Identify which cell holds the provided text, then report its [x, y] central coordinate. 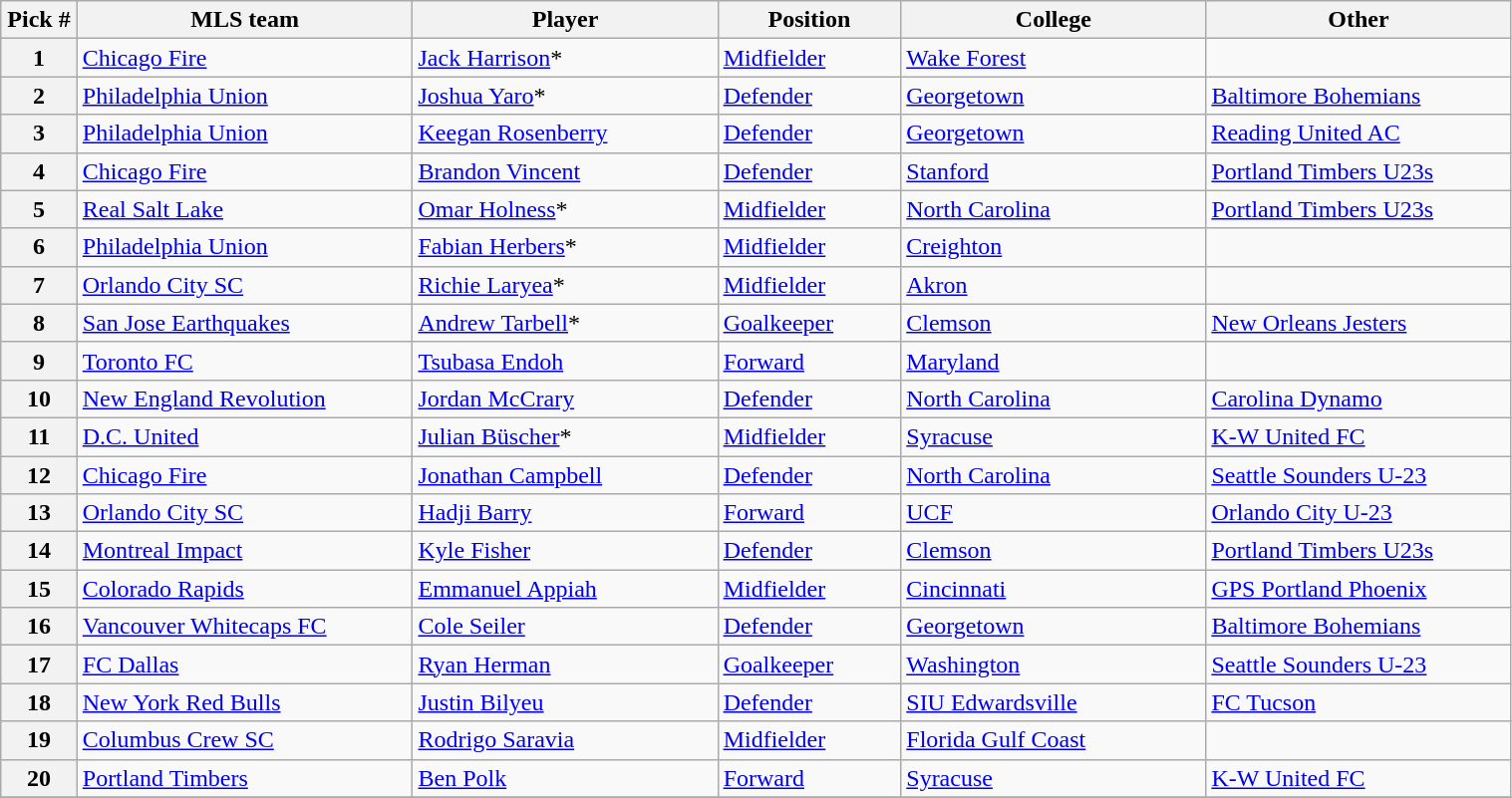
Jack Harrison* [565, 58]
6 [39, 247]
Keegan Rosenberry [565, 133]
13 [39, 513]
Julian Büscher* [565, 436]
Cincinnati [1054, 589]
Rodrigo Saravia [565, 740]
SIU Edwardsville [1054, 702]
New England Revolution [245, 399]
3 [39, 133]
Portland Timbers [245, 778]
Jonathan Campbell [565, 475]
Vancouver Whitecaps FC [245, 627]
Maryland [1054, 361]
18 [39, 702]
Montreal Impact [245, 551]
Orlando City U-23 [1359, 513]
Reading United AC [1359, 133]
College [1054, 20]
New Orleans Jesters [1359, 323]
D.C. United [245, 436]
Toronto FC [245, 361]
FC Tucson [1359, 702]
MLS team [245, 20]
GPS Portland Phoenix [1359, 589]
12 [39, 475]
Cole Seiler [565, 627]
Pick # [39, 20]
Carolina Dynamo [1359, 399]
17 [39, 665]
Akron [1054, 285]
Jordan McCrary [565, 399]
11 [39, 436]
Richie Laryea* [565, 285]
New York Red Bulls [245, 702]
Real Salt Lake [245, 209]
Kyle Fisher [565, 551]
Colorado Rapids [245, 589]
14 [39, 551]
Brandon Vincent [565, 171]
4 [39, 171]
Player [565, 20]
Wake Forest [1054, 58]
Tsubasa Endoh [565, 361]
10 [39, 399]
Stanford [1054, 171]
Florida Gulf Coast [1054, 740]
15 [39, 589]
Ben Polk [565, 778]
5 [39, 209]
Columbus Crew SC [245, 740]
9 [39, 361]
Joshua Yaro* [565, 96]
Ryan Herman [565, 665]
Position [809, 20]
Washington [1054, 665]
FC Dallas [245, 665]
Fabian Herbers* [565, 247]
Hadji Barry [565, 513]
Emmanuel Appiah [565, 589]
Andrew Tarbell* [565, 323]
1 [39, 58]
8 [39, 323]
2 [39, 96]
San Jose Earthquakes [245, 323]
7 [39, 285]
20 [39, 778]
Other [1359, 20]
UCF [1054, 513]
19 [39, 740]
Creighton [1054, 247]
16 [39, 627]
Omar Holness* [565, 209]
Justin Bilyeu [565, 702]
